Return the [X, Y] coordinate for the center point of the cell that contains the specified text.  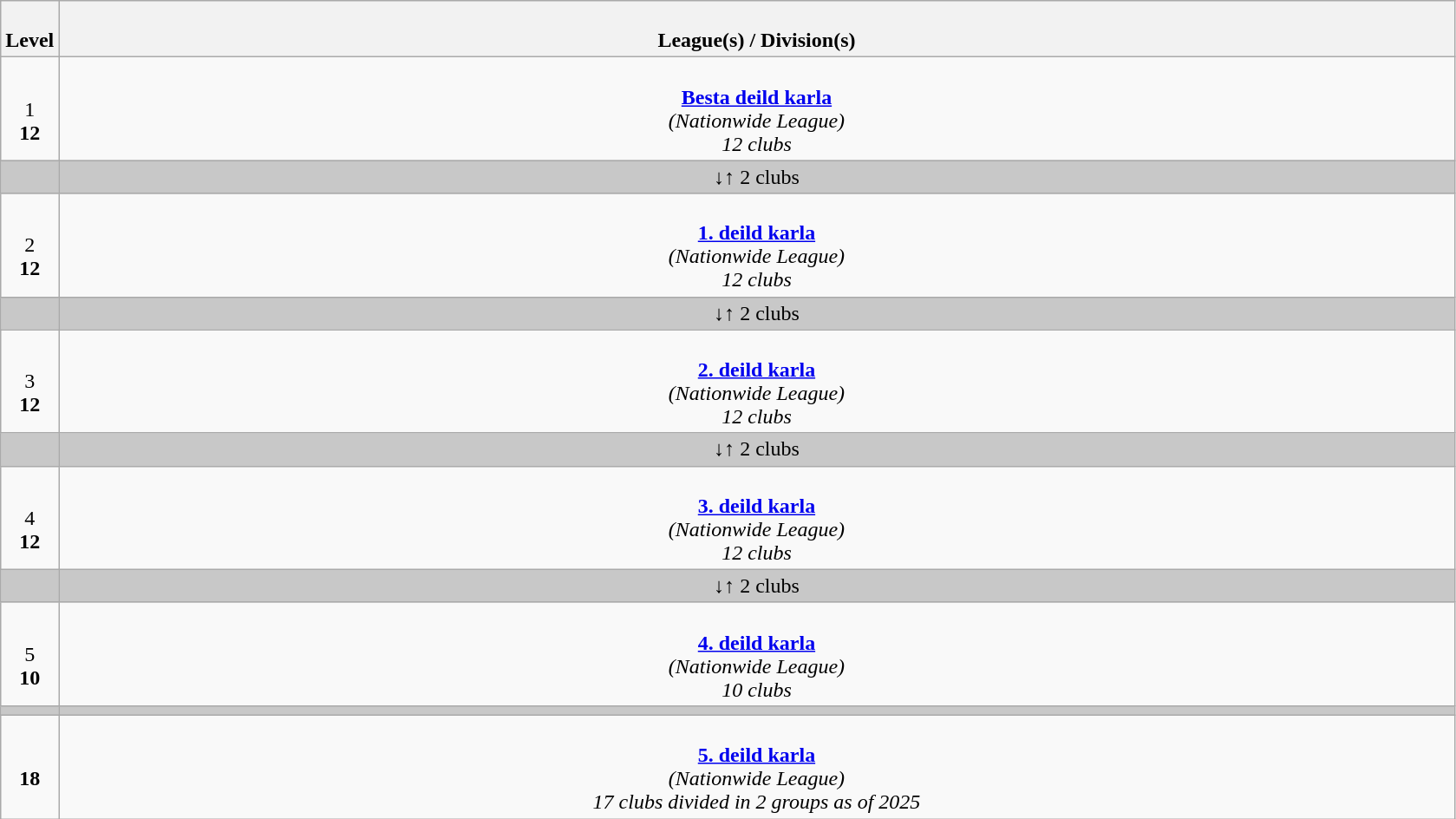
Besta deild karla (Nationwide League) 12 clubs [756, 109]
510 [29, 654]
5. deild karla (Nationwide League) 17 clubs divided in 2 groups as of 2025 [756, 767]
18 [29, 767]
1. deild karla (Nationwide League) 12 clubs [756, 245]
2. deild karla (Nationwide League) 12 clubs [756, 382]
4. deild karla (Nationwide League) 10 clubs [756, 654]
League(s) / Division(s) [756, 29]
212 [29, 245]
412 [29, 517]
312 [29, 382]
112 [29, 109]
Level [29, 29]
3. deild karla (Nationwide League) 12 clubs [756, 517]
